Find where the given text appears and provide that cell's center as [X, Y] coordinate. 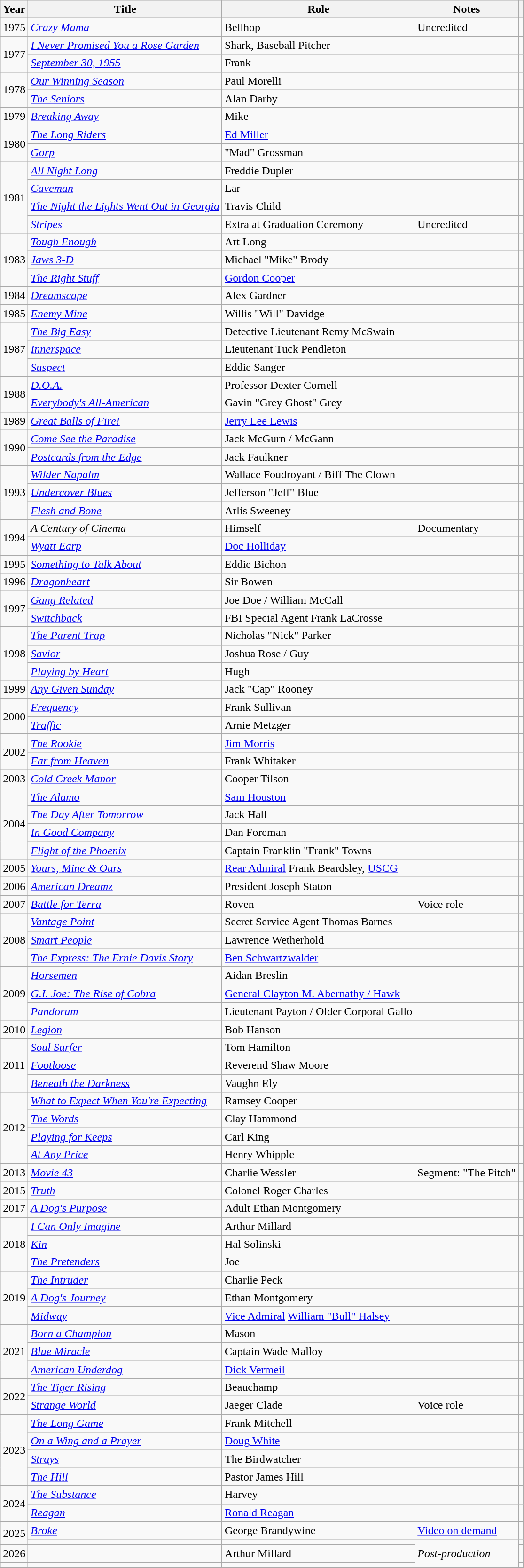
1983 [14, 260]
2000 [14, 716]
Secret Service Agent Thomas Barnes [318, 922]
Vaughn Ely [318, 1083]
1985 [14, 314]
Jack Hall [318, 815]
1981 [14, 197]
Pandorum [125, 1011]
September 30, 1955 [125, 63]
Gang Related [125, 600]
1993 [14, 492]
Frank [318, 63]
All Night Long [125, 170]
I Can Only Imagine [125, 1226]
1997 [14, 609]
Innerspace [125, 349]
American Dreamz [125, 886]
Alan Darby [318, 99]
Any Given Sunday [125, 689]
Smart People [125, 940]
A Dog's Purpose [125, 1208]
2011 [14, 1065]
Himself [318, 528]
2012 [14, 1128]
Vantage Point [125, 922]
2003 [14, 779]
Art Long [318, 242]
2008 [14, 940]
1987 [14, 349]
Doc Holliday [318, 546]
"Mad" Grossman [318, 152]
2019 [14, 1298]
The Words [125, 1119]
Stripes [125, 224]
What to Expect When You're Expecting [125, 1101]
The Tiger Rising [125, 1387]
Wyatt Earp [125, 546]
Clay Hammond [318, 1119]
Born a Champion [125, 1333]
Postcards from the Edge [125, 457]
The Rookie [125, 743]
Role [318, 9]
1989 [14, 421]
2017 [14, 1208]
Truth [125, 1190]
Gavin "Grey Ghost" Grey [318, 403]
Lawrence Wetherhold [318, 940]
1988 [14, 394]
Tom Hamilton [318, 1047]
Henry Whipple [318, 1155]
Crazy Mama [125, 27]
G.I. Joe: The Rise of Cobra [125, 993]
Lieutenant Payton / Older Corporal Gallo [318, 1011]
The Parent Trap [125, 636]
Sam Houston [318, 797]
The Substance [125, 1495]
2023 [14, 1450]
Charlie Peck [318, 1280]
2013 [14, 1173]
Savior [125, 654]
Paul Morelli [318, 81]
Vice Admiral William "Bull" Halsey [318, 1316]
Shark, Baseball Pitcher [318, 45]
Jaws 3-D [125, 260]
Aidan Breslin [318, 976]
Playing by Heart [125, 671]
Wilder Napalm [125, 474]
Jack Faulkner [318, 457]
Wallace Foudroyant / Biff The Clown [318, 474]
Horsemen [125, 976]
Sir Bowen [318, 582]
Eddie Sanger [318, 367]
1978 [14, 90]
The Long Game [125, 1423]
Joe [318, 1262]
2026 [14, 1553]
Ed Miller [318, 134]
Extra at Graduation Ceremony [318, 224]
1984 [14, 296]
2025 [14, 1533]
1979 [14, 117]
Ethan Montgomery [318, 1298]
Cooper Tilson [318, 779]
Reverend Shaw Moore [318, 1065]
Jim Morris [318, 743]
2009 [14, 993]
Gorp [125, 152]
Soul Surfer [125, 1047]
George Brandywine [318, 1530]
Segment: "The Pitch" [467, 1173]
Mike [318, 117]
Breaking Away [125, 117]
General Clayton M. Abernathy / Hawk [318, 993]
Dick Vermeil [318, 1370]
Dreamscape [125, 296]
1980 [14, 143]
Lar [318, 188]
1975 [14, 27]
Frank Mitchell [318, 1423]
Freddie Dupler [318, 170]
A Century of Cinema [125, 528]
Beneath the Darkness [125, 1083]
The Hill [125, 1477]
Jack McGurn / McGann [318, 439]
2005 [14, 868]
Enemy Mine [125, 314]
Tough Enough [125, 242]
In Good Company [125, 833]
2021 [14, 1351]
2018 [14, 1244]
Lieutenant Tuck Pendleton [318, 349]
2007 [14, 904]
D.O.A. [125, 385]
Colonel Roger Charles [318, 1190]
Jefferson "Jeff" Blue [318, 492]
Dragonheart [125, 582]
Michael "Mike" Brody [318, 260]
Gordon Cooper [318, 278]
Doug White [318, 1441]
Reagan [125, 1513]
Footloose [125, 1065]
Year [14, 9]
2006 [14, 886]
The Intruder [125, 1280]
Bellhop [318, 27]
Hal Solinski [318, 1244]
2022 [14, 1396]
The Alamo [125, 797]
The Birdwatcher [318, 1459]
Dan Foreman [318, 833]
Beauchamp [318, 1387]
The Long Riders [125, 134]
The Right Stuff [125, 278]
1998 [14, 654]
On a Wing and a Prayer [125, 1441]
I Never Promised You a Rose Garden [125, 45]
Strays [125, 1459]
American Underdog [125, 1370]
Great Balls of Fire! [125, 421]
Movie 43 [125, 1173]
Frequency [125, 707]
Pastor James Hill [318, 1477]
The Seniors [125, 99]
Midway [125, 1316]
Ronald Reagan [318, 1513]
Frank Sullivan [318, 707]
Kin [125, 1244]
1995 [14, 564]
2024 [14, 1504]
Captain Wade Malloy [318, 1351]
Eddie Bichon [318, 564]
The Big Easy [125, 331]
Traffic [125, 725]
Adult Ethan Montgomery [318, 1208]
Suspect [125, 367]
Our Winning Season [125, 81]
Captain Franklin "Frank" Towns [318, 851]
Yours, Mine & Ours [125, 868]
Battle for Terra [125, 904]
Hugh [318, 671]
Ben Schwartzwalder [318, 958]
1999 [14, 689]
Travis Child [318, 206]
2002 [14, 752]
Ramsey Cooper [318, 1101]
Notes [467, 9]
The Express: The Ernie Davis Story [125, 958]
Switchback [125, 618]
Video on demand [467, 1530]
Harvey [318, 1495]
2010 [14, 1029]
Charlie Wessler [318, 1173]
Nicholas "Nick" Parker [318, 636]
A Dog's Journey [125, 1298]
Willis "Will" Davidge [318, 314]
Title [125, 9]
2004 [14, 824]
Flight of the Phoenix [125, 851]
Broke [125, 1530]
FBI Special Agent Frank LaCrosse [318, 618]
Detective Lieutenant Remy McSwain [318, 331]
The Night the Lights Went Out in Georgia [125, 206]
Mason [318, 1333]
Undercover Blues [125, 492]
Jerry Lee Lewis [318, 421]
Flesh and Bone [125, 510]
Carl King [318, 1137]
Post-production [467, 1553]
Everybody's All-American [125, 403]
Something to Talk About [125, 564]
Joshua Rose / Guy [318, 654]
1994 [14, 537]
Arnie Metzger [318, 725]
Professor Dexter Cornell [318, 385]
Arlis Sweeney [318, 510]
Jaeger Clade [318, 1405]
At Any Price [125, 1155]
Come See the Paradise [125, 439]
Alex Gardner [318, 296]
Documentary [467, 528]
Blue Miracle [125, 1351]
1996 [14, 582]
Bob Hanson [318, 1029]
Roven [318, 904]
Caveman [125, 188]
Cold Creek Manor [125, 779]
Legion [125, 1029]
1977 [14, 54]
Rear Admiral Frank Beardsley, USCG [318, 868]
The Day After Tomorrow [125, 815]
Frank Whitaker [318, 761]
President Joseph Staton [318, 886]
Playing for Keeps [125, 1137]
Strange World [125, 1405]
The Pretenders [125, 1262]
Jack "Cap" Rooney [318, 689]
Joe Doe / William McCall [318, 600]
Far from Heaven [125, 761]
1990 [14, 448]
2015 [14, 1190]
